Output the [x, y] coordinate of the center of the cell containing the given text.  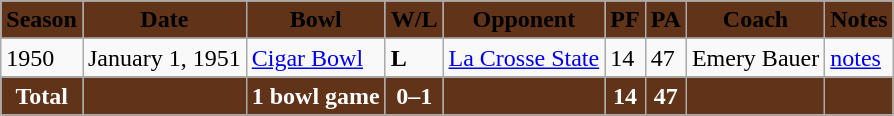
PA [666, 20]
PF [625, 20]
0–1 [414, 96]
1 bowl game [316, 96]
La Crosse State [524, 58]
L [414, 58]
Date [164, 20]
Notes [859, 20]
Cigar Bowl [316, 58]
Opponent [524, 20]
notes [859, 58]
Emery Bauer [755, 58]
1950 [42, 58]
Season [42, 20]
January 1, 1951 [164, 58]
Coach [755, 20]
Bowl [316, 20]
W/L [414, 20]
Total [42, 96]
